Provide the [x, y] coordinate of the cell's center where the given text is located.  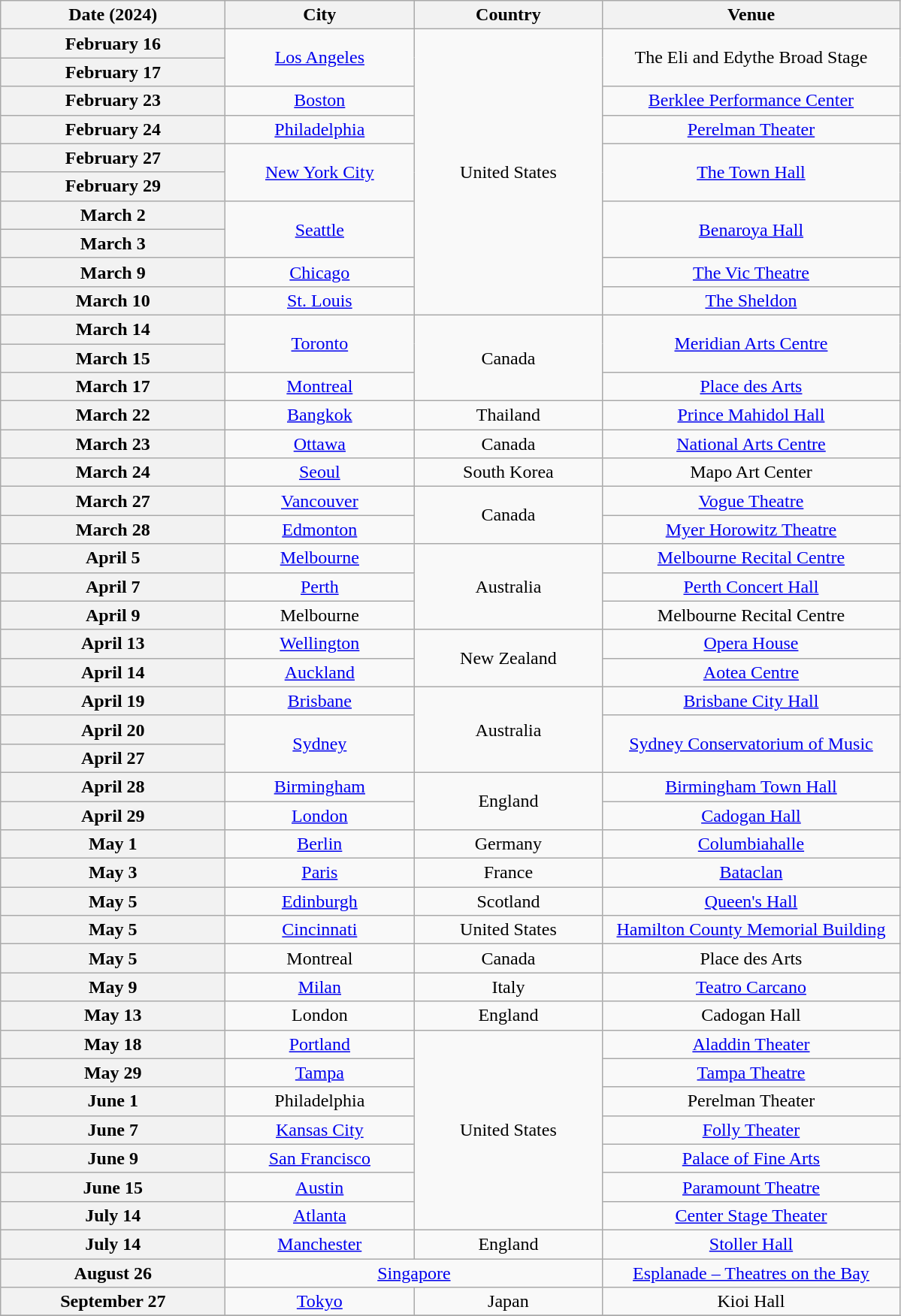
Bangkok [320, 415]
April 5 [113, 558]
San Francisco [320, 1158]
City [320, 15]
Myer Horowitz Theatre [751, 530]
Germany [508, 844]
Manchester [320, 1244]
April 14 [113, 672]
April 7 [113, 587]
Sydney Conservatorium of Music [751, 744]
Seattle [320, 229]
June 1 [113, 1101]
Tampa [320, 1073]
Opera House [751, 644]
Cincinnati [320, 930]
February 27 [113, 158]
Milan [320, 987]
Meridian Arts Centre [751, 343]
March 23 [113, 444]
Portland [320, 1044]
Chicago [320, 272]
Perth Concert Hall [751, 587]
Brisbane City Hall [751, 701]
Vancouver [320, 501]
Birmingham [320, 786]
March 14 [113, 329]
May 9 [113, 987]
April 29 [113, 815]
March 28 [113, 530]
Edmonton [320, 530]
Singapore [414, 1273]
Birmingham Town Hall [751, 786]
Kansas City [320, 1130]
Wellington [320, 644]
Berklee Performance Center [751, 101]
Berlin [320, 844]
Country [508, 15]
Kioi Hall [751, 1302]
Perth [320, 587]
Atlanta [320, 1215]
The Eli and Edythe Broad Stage [751, 58]
Prince Mahidol Hall [751, 415]
Esplanade – Theatres on the Bay [751, 1273]
March 10 [113, 300]
Thailand [508, 415]
Italy [508, 987]
Toronto [320, 343]
June 15 [113, 1187]
Mapo Art Center [751, 472]
February 29 [113, 186]
March 3 [113, 243]
May 1 [113, 844]
Boston [320, 101]
Ottawa [320, 444]
April 20 [113, 729]
May 3 [113, 873]
April 9 [113, 615]
March 27 [113, 501]
Vogue Theatre [751, 501]
Venue [751, 15]
Tampa Theatre [751, 1073]
Aladdin Theater [751, 1044]
March 2 [113, 215]
Teatro Carcano [751, 987]
The Town Hall [751, 172]
May 29 [113, 1073]
September 27 [113, 1302]
New Zealand [508, 658]
The Sheldon [751, 300]
April 13 [113, 644]
April 19 [113, 701]
August 26 [113, 1273]
Los Angeles [320, 58]
May 13 [113, 1016]
June 7 [113, 1130]
Folly Theater [751, 1130]
France [508, 873]
February 16 [113, 44]
Auckland [320, 672]
Brisbane [320, 701]
Stoller Hall [751, 1244]
St. Louis [320, 300]
Bataclan [751, 873]
Austin [320, 1187]
South Korea [508, 472]
Scotland [508, 901]
National Arts Centre [751, 444]
March 17 [113, 387]
February 17 [113, 72]
June 9 [113, 1158]
Hamilton County Memorial Building [751, 930]
April 27 [113, 758]
March 24 [113, 472]
March 22 [113, 415]
March 9 [113, 272]
Sydney [320, 744]
Palace of Fine Arts [751, 1158]
Benaroya Hall [751, 229]
Paramount Theatre [751, 1187]
Date (2024) [113, 15]
March 15 [113, 358]
Seoul [320, 472]
Queen's Hall [751, 901]
Paris [320, 873]
February 23 [113, 101]
The Vic Theatre [751, 272]
Tokyo [320, 1302]
Japan [508, 1302]
Aotea Centre [751, 672]
Center Stage Theater [751, 1215]
February 24 [113, 129]
Columbiahalle [751, 844]
May 18 [113, 1044]
New York City [320, 172]
April 28 [113, 786]
Edinburgh [320, 901]
